Return (x, y) of the center of cell containing provided text 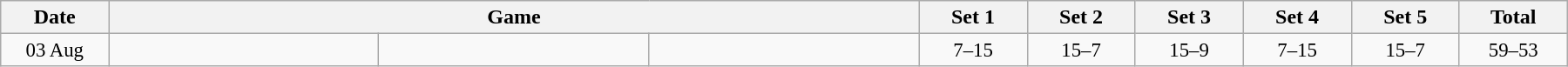
Total (1513, 17)
Set 1 (973, 17)
59–53 (1513, 50)
Set 2 (1081, 17)
15–9 (1189, 50)
03 Aug (55, 50)
Set 5 (1405, 17)
Set 3 (1189, 17)
Set 4 (1297, 17)
Date (55, 17)
Game (514, 17)
